Return the (X, Y) coordinate for the center point of the cell that contains the specified text.  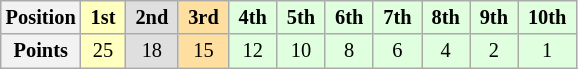
4th (253, 17)
18 (152, 51)
10 (301, 51)
15 (203, 51)
8 (349, 51)
8th (446, 17)
12 (253, 51)
9th (494, 17)
Position (41, 17)
3rd (203, 17)
2nd (152, 17)
25 (104, 51)
1 (547, 51)
2 (494, 51)
10th (547, 17)
6 (397, 51)
1st (104, 17)
5th (301, 17)
6th (349, 17)
Points (41, 51)
4 (446, 51)
7th (397, 17)
